Identify which cell holds the provided text, then report its [X, Y] central coordinate. 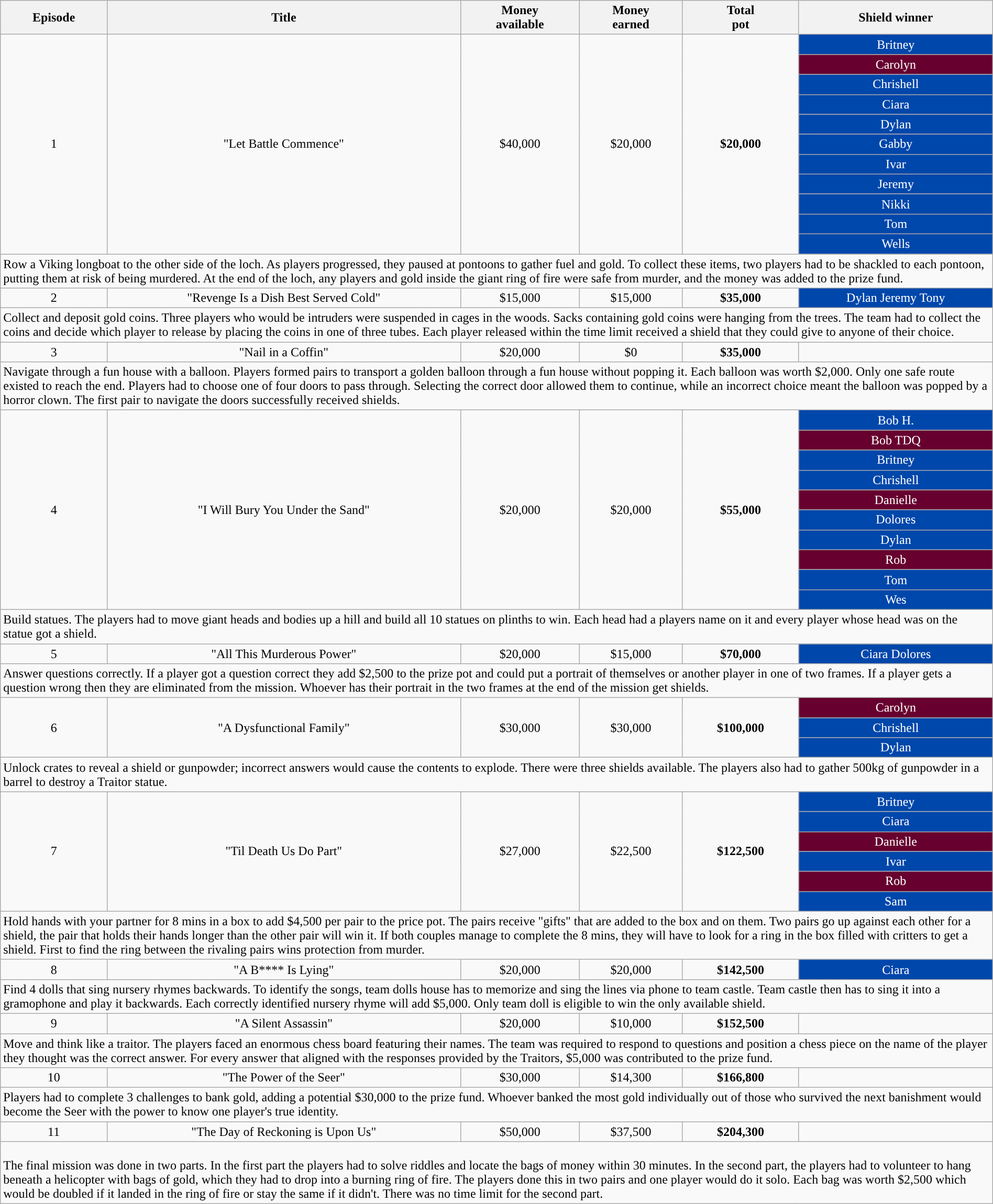
"Nail in a Coffin" [284, 352]
2 [54, 298]
$122,500 [741, 851]
9 [54, 1023]
$100,000 [741, 728]
$55,000 [741, 510]
6 [54, 728]
$10,000 [631, 1023]
Ciara Dolores [896, 653]
Moneyearned [631, 18]
$204,300 [741, 1132]
"A Dysfunctional Family" [284, 728]
"The Day of Reckoning is Upon Us" [284, 1132]
"A Silent Assassin" [284, 1023]
Title [284, 18]
$152,500 [741, 1023]
$22,500 [631, 851]
Bob TDQ [896, 440]
$50,000 [520, 1132]
11 [54, 1132]
Dolores [896, 520]
Nikki [896, 204]
5 [54, 653]
8 [54, 969]
$142,500 [741, 969]
"All This Murderous Power" [284, 653]
Moneyavailable [520, 18]
Dylan Jeremy Tony [896, 298]
1 [54, 145]
$0 [631, 352]
Wes [896, 599]
4 [54, 510]
"Let Battle Commence" [284, 145]
Gabby [896, 144]
$70,000 [741, 653]
"Til Death Us Do Part" [284, 851]
3 [54, 352]
Bob H. [896, 420]
7 [54, 851]
Shield winner [896, 18]
Jeremy [896, 184]
$27,000 [520, 851]
$40,000 [520, 145]
$14,300 [631, 1078]
10 [54, 1078]
Sam [896, 901]
$37,500 [631, 1132]
"The Power of the Seer" [284, 1078]
Totalpot [741, 18]
Wells [896, 244]
$166,800 [741, 1078]
"Revenge Is a Dish Best Served Cold" [284, 298]
Episode [54, 18]
"I Will Bury You Under the Sand" [284, 510]
"A B**** Is Lying" [284, 969]
